For the text-containing cell, return its midpoint in (X, Y) coordinate format. 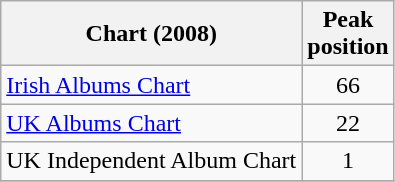
UK Independent Album Chart (152, 161)
UK Albums Chart (152, 123)
1 (348, 161)
Irish Albums Chart (152, 85)
66 (348, 85)
Peakposition (348, 34)
22 (348, 123)
Chart (2008) (152, 34)
